Locate the cell with the specified text and output its (X, Y) center coordinate. 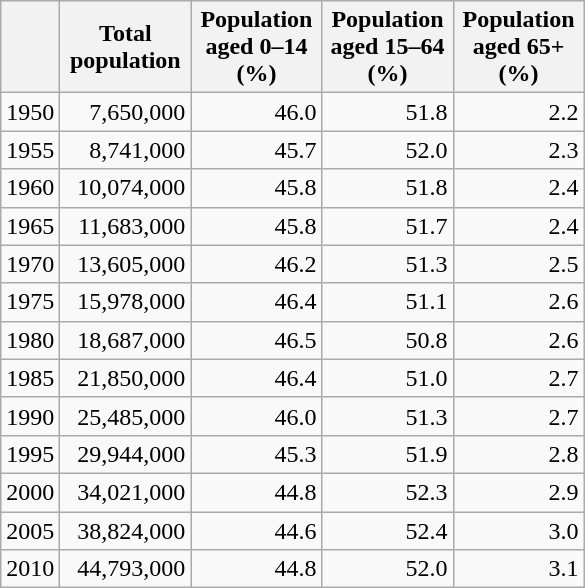
Total population (126, 47)
46.5 (256, 340)
10,074,000 (126, 188)
45.3 (256, 454)
2.3 (518, 150)
3.0 (518, 531)
8,741,000 (126, 150)
29,944,000 (126, 454)
34,021,000 (126, 492)
1980 (30, 340)
21,850,000 (126, 378)
38,824,000 (126, 531)
1985 (30, 378)
1975 (30, 302)
1950 (30, 112)
2.5 (518, 264)
1960 (30, 188)
2000 (30, 492)
25,485,000 (126, 416)
44,793,000 (126, 569)
13,605,000 (126, 264)
15,978,000 (126, 302)
51.9 (388, 454)
46.2 (256, 264)
2.8 (518, 454)
2005 (30, 531)
52.3 (388, 492)
18,687,000 (126, 340)
44.6 (256, 531)
7,650,000 (126, 112)
1990 (30, 416)
2.2 (518, 112)
51.1 (388, 302)
Population aged 0–14 (%) (256, 47)
1995 (30, 454)
50.8 (388, 340)
51.7 (388, 226)
1965 (30, 226)
3.1 (518, 569)
51.0 (388, 378)
1955 (30, 150)
11,683,000 (126, 226)
1970 (30, 264)
Population aged 15–64 (%) (388, 47)
2010 (30, 569)
Population aged 65+ (%) (518, 47)
52.4 (388, 531)
2.9 (518, 492)
45.7 (256, 150)
